Pinpoint the cell where the given text exists, returning its (x, y) midpoint coordinate. 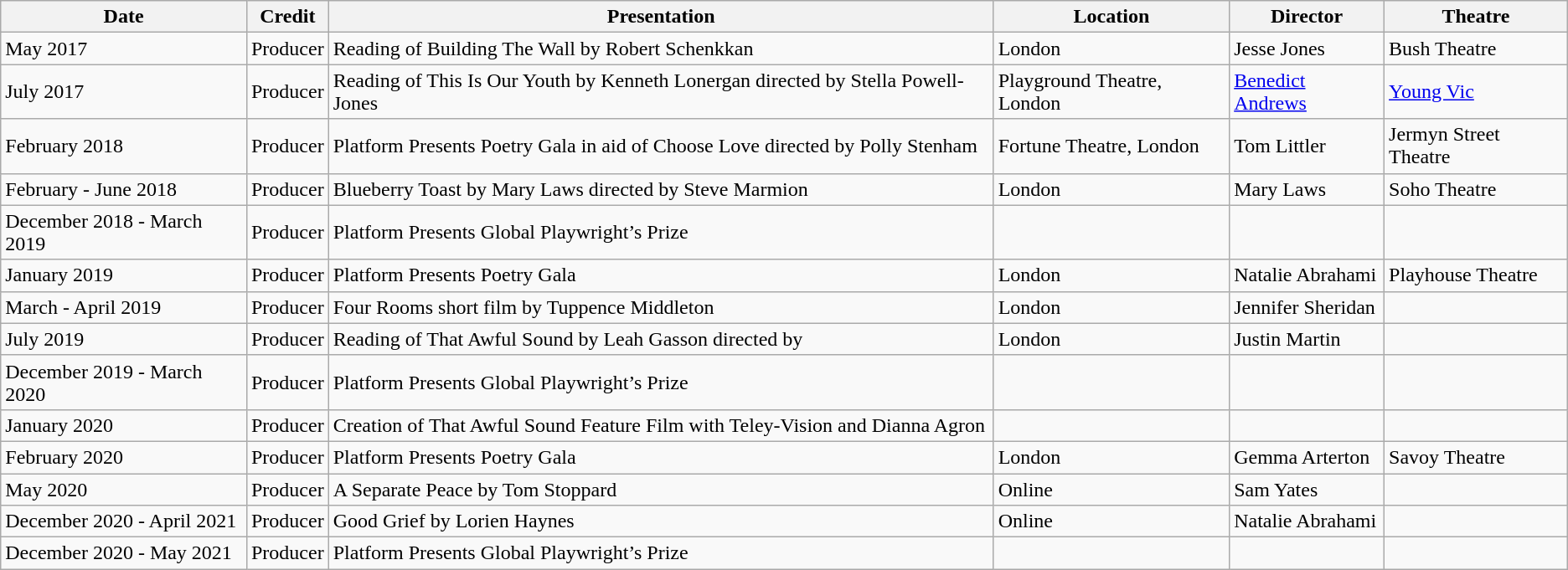
Creation of That Awful Sound Feature Film with Teley-Vision and Dianna Agron (661, 425)
Theatre (1476, 17)
Young Vic (1476, 92)
December 2019 - March 2020 (124, 382)
Benedict Andrews (1307, 92)
Location (1112, 17)
Blueberry Toast by Mary Laws directed by Steve Marmion (661, 189)
July 2017 (124, 92)
December 2020 - April 2021 (124, 521)
Credit (287, 17)
Reading of This Is Our Youth by Kenneth Lonergan directed by Stella Powell-Jones (661, 92)
Justin Martin (1307, 339)
Platform Presents Poetry Gala in aid of Choose Love directed by Polly Stenham (661, 146)
Four Rooms short film by Tuppence Middleton (661, 307)
Playhouse Theatre (1476, 275)
Date (124, 17)
January 2019 (124, 275)
Gemma Arterton (1307, 457)
Mary Laws (1307, 189)
A Separate Peace by Tom Stoppard (661, 490)
December 2018 - March 2019 (124, 233)
Jennifer Sheridan (1307, 307)
Tom Littler (1307, 146)
July 2019 (124, 339)
Reading of That Awful Sound by Leah Gasson directed by (661, 339)
Soho Theatre (1476, 189)
February - June 2018 (124, 189)
February 2020 (124, 457)
Good Grief by Lorien Haynes (661, 521)
February 2018 (124, 146)
Jermyn Street Theatre (1476, 146)
Sam Yates (1307, 490)
Reading of Building The Wall by Robert Schenkkan (661, 49)
Fortune Theatre, London (1112, 146)
Playground Theatre, London (1112, 92)
Jesse Jones (1307, 49)
May 2020 (124, 490)
May 2017 (124, 49)
Director (1307, 17)
March - April 2019 (124, 307)
Presentation (661, 17)
Bush Theatre (1476, 49)
January 2020 (124, 425)
December 2020 - May 2021 (124, 553)
Savoy Theatre (1476, 457)
